Capture the cell that displays the provided text and extract its (x, y) central coordinate. 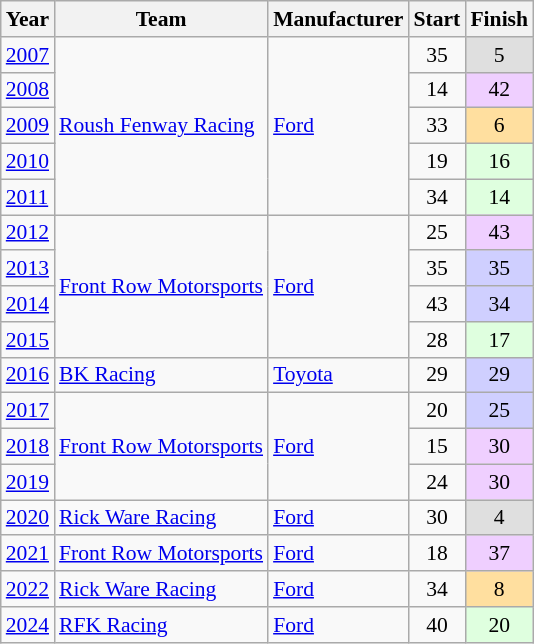
24 (436, 482)
2014 (28, 304)
2010 (28, 162)
2019 (28, 482)
2012 (28, 233)
40 (436, 625)
2021 (28, 554)
2017 (28, 411)
16 (499, 162)
33 (436, 126)
2015 (28, 340)
Start (436, 19)
42 (499, 90)
2024 (28, 625)
2020 (28, 518)
6 (499, 126)
19 (436, 162)
Manufacturer (338, 19)
2018 (28, 447)
Toyota (338, 375)
37 (499, 554)
18 (436, 554)
Team (161, 19)
17 (499, 340)
RFK Racing (161, 625)
15 (436, 447)
Finish (499, 19)
2011 (28, 197)
8 (499, 589)
2013 (28, 269)
Roush Fenway Racing (161, 126)
2008 (28, 90)
2022 (28, 589)
BK Racing (161, 375)
5 (499, 55)
2007 (28, 55)
Year (28, 19)
2009 (28, 126)
28 (436, 340)
2016 (28, 375)
4 (499, 518)
